Extract the (X, Y) coordinate from the center of the cell holding the provided text.  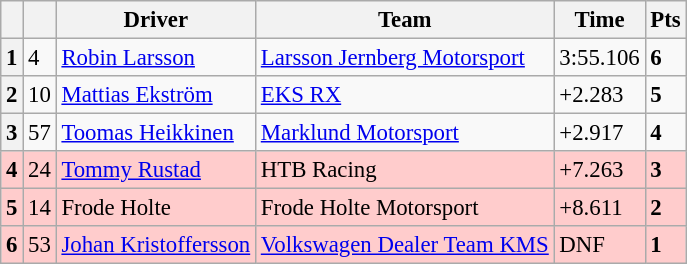
+8.611 (600, 208)
Frode Holte Motorsport (404, 208)
+2.917 (600, 133)
10 (40, 95)
Toomas Heikkinen (156, 133)
Time (600, 20)
53 (40, 245)
Team (404, 20)
Johan Kristoffersson (156, 245)
Volkswagen Dealer Team KMS (404, 245)
Mattias Ekström (156, 95)
Robin Larsson (156, 58)
3:55.106 (600, 58)
HTB Racing (404, 170)
14 (40, 208)
Larsson Jernberg Motorsport (404, 58)
Driver (156, 20)
57 (40, 133)
EKS RX (404, 95)
Frode Holte (156, 208)
Pts (666, 20)
Marklund Motorsport (404, 133)
+2.283 (600, 95)
+7.263 (600, 170)
Tommy Rustad (156, 170)
DNF (600, 245)
24 (40, 170)
